Determine the (x, y) coordinate at the center of the cell enclosing the given text.  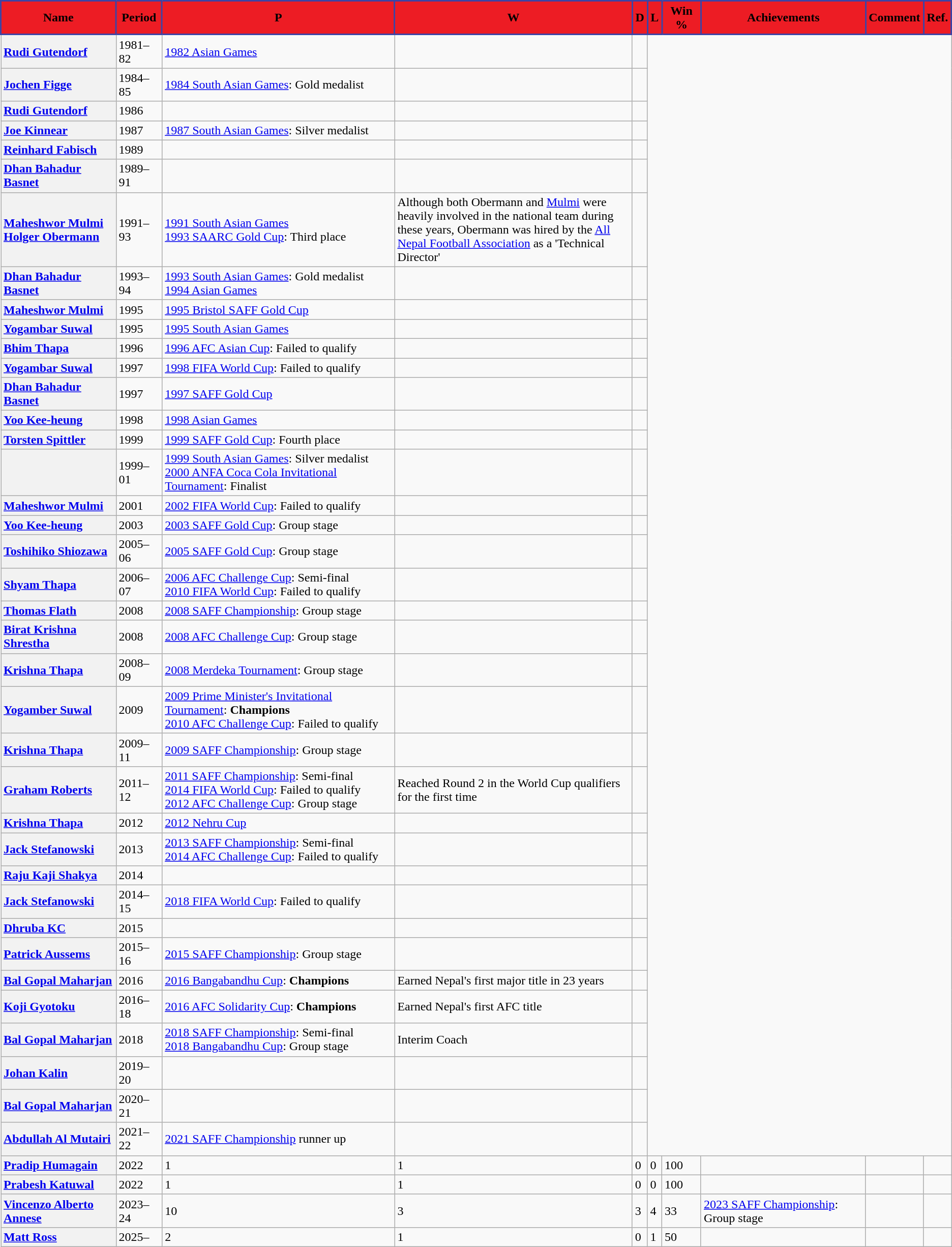
2005–06 (139, 552)
Birat Krishna Shrestha (59, 637)
Earned Nepal's first AFC title (514, 1006)
Thomas Flath (59, 611)
D (640, 18)
2020–21 (139, 1106)
Raju Kaji Shakya (59, 876)
1989 (139, 150)
2018 FIFA World Cup: Failed to qualify (279, 902)
2015–16 (139, 954)
1984 South Asian Games: Gold medalist (279, 84)
Koji Gyotoku (59, 1006)
P (279, 18)
1999 SAFF Gold Cup: Fourth place (279, 440)
Vincenzo Alberto Annese (59, 1211)
50 (681, 1237)
2016 AFC Solidarity Cup: Champions (279, 1006)
1986 (139, 111)
Win % (681, 18)
Matt Ross (59, 1237)
Jochen Figge (59, 84)
2006 AFC Challenge Cup: Semi-final2010 FIFA World Cup: Failed to qualify (279, 584)
Period (139, 18)
2016–18 (139, 1006)
33 (681, 1211)
2023–24 (139, 1211)
Toshihiko Shiozawa (59, 552)
1998 FIFA World Cup: Failed to qualify (279, 368)
Torsten Spittler (59, 440)
2009–11 (139, 750)
2018 (139, 1040)
1987 South Asian Games: Silver medalist (279, 130)
Pradip Humagain (59, 1165)
2002 FIFA World Cup: Failed to qualify (279, 506)
Bhim Thapa (59, 348)
Maheshwor Mulmi Holger Obermann (59, 229)
Ref. (938, 18)
2019–20 (139, 1072)
1999 South Asian Games: Silver medalist2000 ANFA Coca Cola Invitational Tournament: Finalist (279, 473)
2023 SAFF Championship: Group stage (783, 1211)
2001 (139, 506)
Comment (895, 18)
2021 SAFF Championship runner up (279, 1139)
2015 (139, 928)
1991–93 (139, 229)
2021–22 (139, 1139)
Reinhard Fabisch (59, 150)
1982 Asian Games (279, 51)
W (514, 18)
2013 SAFF Championship: Semi-final2014 AFC Challenge Cup: Failed to qualify (279, 849)
2018 SAFF Championship: Semi-final2018 Bangabandhu Cup: Group stage (279, 1040)
Joe Kinnear (59, 130)
2016 (139, 980)
2016 Bangabandhu Cup: Champions (279, 980)
L (655, 18)
2003 (139, 525)
1999 (139, 440)
2009 SAFF Championship: Group stage (279, 750)
1991 South Asian Games1993 SAARC Gold Cup: Third place (279, 229)
1996 (139, 348)
1998 (139, 420)
Graham Roberts (59, 790)
1998 Asian Games (279, 420)
2005 SAFF Gold Cup: Group stage (279, 552)
4 (655, 1211)
Shyam Thapa (59, 584)
2013 (139, 849)
1997 SAFF Gold Cup (279, 394)
1999–01 (139, 473)
2012 Nehru Cup (279, 823)
Abdullah Al Mutairi (59, 1139)
Prabesh Katuwal (59, 1184)
2014–15 (139, 902)
10 (279, 1211)
Dhruba KC (59, 928)
2006–07 (139, 584)
1995 South Asian Games (279, 329)
Interim Coach (514, 1040)
2008 AFC Challenge Cup: Group stage (279, 637)
Reached Round 2 in the World Cup qualifiers for the first time (514, 790)
1996 AFC Asian Cup: Failed to qualify (279, 348)
1981–82 (139, 51)
2009 Prime Minister's Invitational Tournament: Champions2010 AFC Challenge Cup: Failed to qualify (279, 710)
1993–94 (139, 283)
2008–09 (139, 670)
2025– (139, 1237)
1989–91 (139, 176)
2011 SAFF Championship: Semi-final2014 FIFA World Cup: Failed to qualify2012 AFC Challenge Cup: Group stage (279, 790)
Patrick Aussems (59, 954)
2014 (139, 876)
1984–85 (139, 84)
1993 South Asian Games: Gold medalist1994 Asian Games (279, 283)
2011–12 (139, 790)
2008 SAFF Championship: Group stage (279, 611)
1995 Bristol SAFF Gold Cup (279, 309)
Name (59, 18)
Yogamber Suwal (59, 710)
Earned Nepal's first major title in 23 years (514, 980)
2015 SAFF Championship: Group stage (279, 954)
2008 Merdeka Tournament: Group stage (279, 670)
1987 (139, 130)
2009 (139, 710)
Johan Kalin (59, 1072)
2 (279, 1237)
Achievements (783, 18)
2003 SAFF Gold Cup: Group stage (279, 525)
2012 (139, 823)
